Identify which cell holds the provided text, then report its [X, Y] central coordinate. 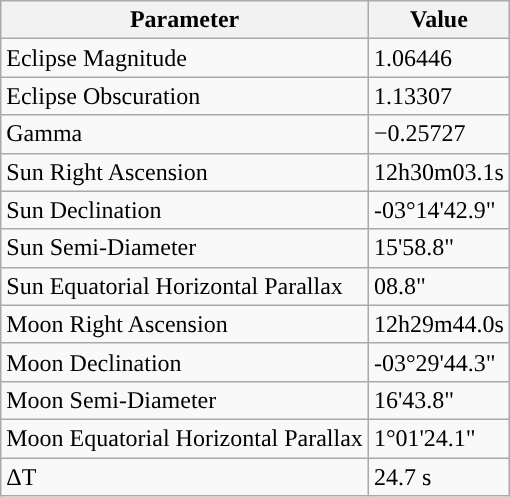
ΔT [185, 477]
Eclipse Obscuration [185, 96]
Sun Equatorial Horizontal Parallax [185, 286]
24.7 s [438, 477]
Eclipse Magnitude [185, 58]
Moon Equatorial Horizontal Parallax [185, 438]
Sun Semi-Diameter [185, 248]
Sun Declination [185, 210]
Moon Right Ascension [185, 324]
1.13307 [438, 96]
−0.25727 [438, 134]
Parameter [185, 20]
Value [438, 20]
1°01'24.1" [438, 438]
-03°14'42.9" [438, 210]
12h30m03.1s [438, 172]
Moon Declination [185, 362]
Gamma [185, 134]
Moon Semi-Diameter [185, 400]
12h29m44.0s [438, 324]
Sun Right Ascension [185, 172]
15'58.8" [438, 248]
1.06446 [438, 58]
-03°29'44.3" [438, 362]
16'43.8" [438, 400]
08.8" [438, 286]
